Search for the cell housing the specified text and yield its [x, y] center coordinate. 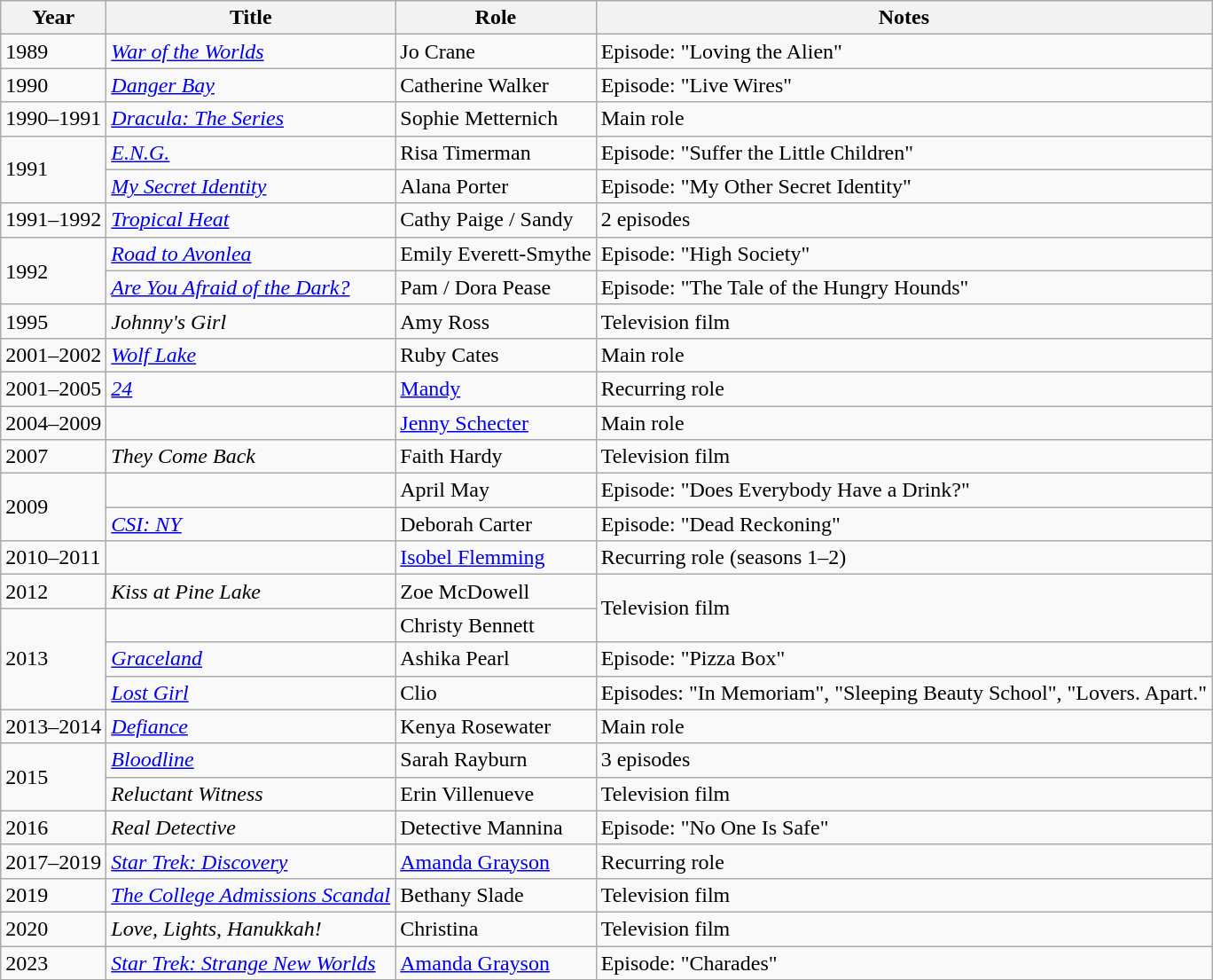
1992 [53, 270]
Ruby Cates [496, 355]
War of the Worlds [251, 51]
Danger Bay [251, 85]
2016 [53, 827]
Are You Afraid of the Dark? [251, 287]
2010–2011 [53, 558]
Deborah Carter [496, 524]
Cathy Paige / Sandy [496, 220]
Alana Porter [496, 186]
The College Admissions Scandal [251, 895]
24 [251, 388]
Tropical Heat [251, 220]
Sophie Metternich [496, 119]
3 episodes [904, 760]
Episode: "No One Is Safe" [904, 827]
Real Detective [251, 827]
Isobel Flemming [496, 558]
Bloodline [251, 760]
Year [53, 18]
Pam / Dora Pease [496, 287]
Episode: "High Society" [904, 254]
Clio [496, 693]
2013–2014 [53, 726]
Johnny's Girl [251, 321]
Star Trek: Discovery [251, 861]
Erin Villenueve [496, 794]
Risa Timerman [496, 153]
1991–1992 [53, 220]
2013 [53, 659]
Lost Girl [251, 693]
Faith Hardy [496, 457]
Jenny Schecter [496, 423]
Role [496, 18]
Graceland [251, 659]
Reluctant Witness [251, 794]
2012 [53, 592]
Emily Everett-Smythe [496, 254]
Christina [496, 929]
Episode: "The Tale of the Hungry Hounds" [904, 287]
Star Trek: Strange New Worlds [251, 962]
April May [496, 490]
2001–2005 [53, 388]
1989 [53, 51]
2 episodes [904, 220]
1995 [53, 321]
CSI: NY [251, 524]
Episode: "Suffer the Little Children" [904, 153]
Wolf Lake [251, 355]
Road to Avonlea [251, 254]
Detective Mannina [496, 827]
Episode: "Pizza Box" [904, 659]
Title [251, 18]
Bethany Slade [496, 895]
Kenya Rosewater [496, 726]
They Come Back [251, 457]
Recurring role (seasons 1–2) [904, 558]
E.N.G. [251, 153]
Sarah Rayburn [496, 760]
2007 [53, 457]
Kiss at Pine Lake [251, 592]
2019 [53, 895]
My Secret Identity [251, 186]
Zoe McDowell [496, 592]
2015 [53, 777]
Love, Lights, Hanukkah! [251, 929]
1991 [53, 169]
Defiance [251, 726]
2020 [53, 929]
Amy Ross [496, 321]
Christy Bennett [496, 625]
Episode: "Dead Reckoning" [904, 524]
Episode: "Loving the Alien" [904, 51]
Mandy [496, 388]
Episodes: "In Memoriam", "Sleeping Beauty School", "Lovers. Apart." [904, 693]
Jo Crane [496, 51]
1990–1991 [53, 119]
2004–2009 [53, 423]
2023 [53, 962]
Notes [904, 18]
2017–2019 [53, 861]
Dracula: The Series [251, 119]
Episode: "Live Wires" [904, 85]
2009 [53, 507]
2001–2002 [53, 355]
Catherine Walker [496, 85]
Episode: "Charades" [904, 962]
Episode: "My Other Secret Identity" [904, 186]
Episode: "Does Everybody Have a Drink?" [904, 490]
1990 [53, 85]
Ashika Pearl [496, 659]
